Extract the (x, y) coordinate from the center of the cell holding the provided text.  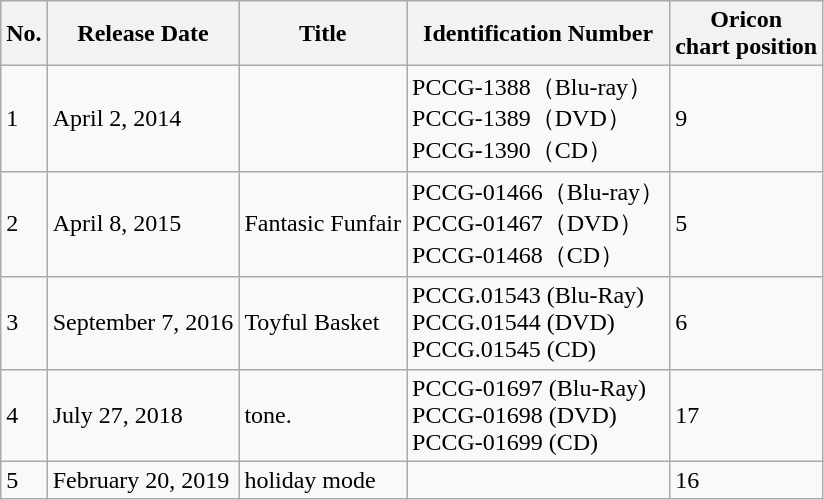
3 (24, 323)
Identification Number (538, 34)
Title (323, 34)
Fantasic Funfair (323, 224)
PCCG-1388（Blu-ray）PCCG-1389（DVD）PCCG-1390（CD） (538, 119)
PCCG-01466（Blu-ray）PCCG-01467（DVD） PCCG-01468（CD） (538, 224)
17 (746, 415)
holiday mode (323, 480)
PCCG.01543 (Blu-Ray) PCCG.01544 (DVD) PCCG.01545 (CD) (538, 323)
Release Date (143, 34)
July 27, 2018 (143, 415)
April 8, 2015 (143, 224)
16 (746, 480)
April 2, 2014 (143, 119)
9 (746, 119)
PCCG-01697 (Blu-Ray) PCCG-01698 (DVD) PCCG-01699 (CD) (538, 415)
tone. (323, 415)
No. (24, 34)
1 (24, 119)
6 (746, 323)
September 7, 2016 (143, 323)
Toyful Basket (323, 323)
2 (24, 224)
February 20, 2019 (143, 480)
Oricon chart position (746, 34)
4 (24, 415)
